Scan for the cell matching the given text and deliver its (X, Y) coordinate at center. 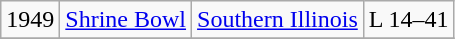
Shrine Bowl (126, 20)
1949 (30, 20)
L 14–41 (408, 20)
Southern Illinois (278, 20)
